Capture the cell that displays the provided text and extract its [x, y] central coordinate. 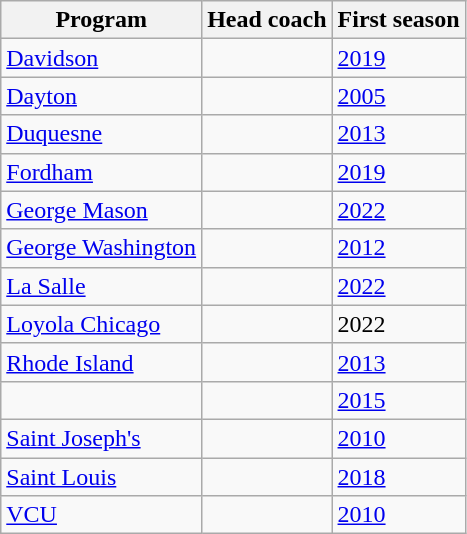
George Mason [102, 210]
VCU [102, 515]
Fordham [102, 172]
Saint Louis [102, 477]
2005 [398, 96]
Davidson [102, 58]
Dayton [102, 96]
La Salle [102, 286]
Duquesne [102, 134]
Program [102, 20]
2018 [398, 477]
George Washington [102, 248]
Rhode Island [102, 362]
Saint Joseph's [102, 438]
2012 [398, 248]
First season [398, 20]
Loyola Chicago [102, 324]
2015 [398, 400]
Head coach [267, 20]
